Search for the cell housing the specified text and yield its [x, y] center coordinate. 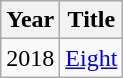
Eight [92, 58]
Year [30, 20]
Title [92, 20]
2018 [30, 58]
